Return the [x, y] coordinate for the center point of the cell that contains the specified text.  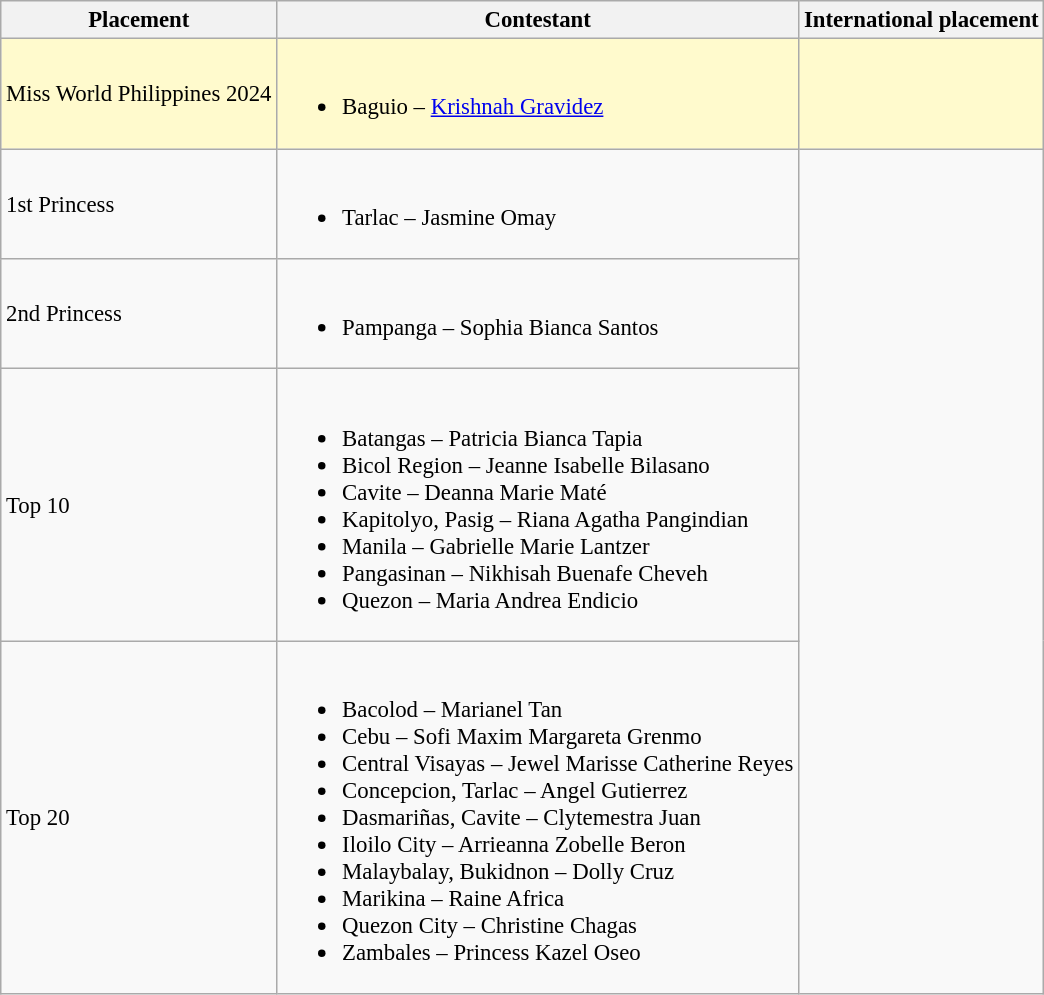
Contestant [538, 20]
Miss World Philippines 2024 [139, 94]
Top 20 [139, 818]
Top 10 [139, 505]
Baguio – Krishnah Gravidez [538, 94]
Pampanga – Sophia Bianca Santos [538, 314]
2nd Princess [139, 314]
Tarlac – Jasmine Omay [538, 204]
1st Princess [139, 204]
Placement [139, 20]
International placement [922, 20]
